Find where the given text appears and provide that cell's center as (X, Y) coordinate. 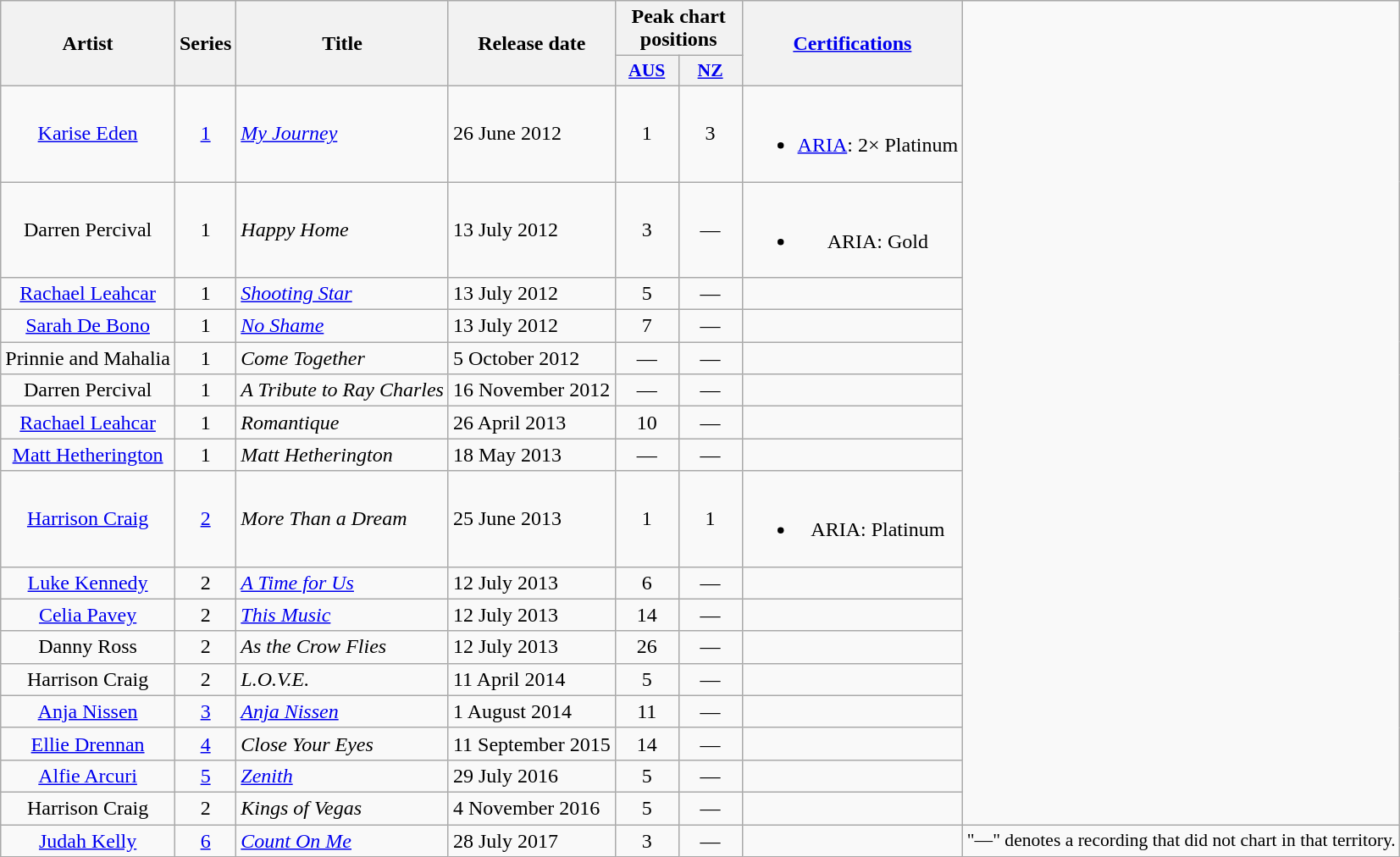
26 June 2012 (532, 134)
11 September 2015 (532, 744)
Danny Ross (88, 647)
Prinnie and Mahalia (88, 358)
No Shame (342, 326)
26 April 2013 (532, 423)
Certifications (852, 44)
7 (647, 326)
Count On Me (342, 841)
Ellie Drennan (88, 744)
4 November 2016 (532, 808)
Alfie Arcuri (88, 776)
Luke Kennedy (88, 583)
A Tribute to Ray Charles (342, 390)
ARIA: Gold (852, 229)
Judah Kelly (88, 841)
Release date (532, 44)
Come Together (342, 358)
A Time for Us (342, 583)
My Journey (342, 134)
28 July 2017 (532, 841)
11 April 2014 (532, 679)
Peak chart positions (678, 29)
L.O.V.E. (342, 679)
"—" denotes a recording that did not chart in that territory. (1181, 841)
11 (647, 711)
Happy Home (342, 229)
This Music (342, 615)
Celia Pavey (88, 615)
Title (342, 44)
As the Crow Flies (342, 647)
25 June 2013 (532, 518)
Kings of Vegas (342, 808)
ARIA: Platinum (852, 518)
Artist (88, 44)
Karise Eden (88, 134)
26 (647, 647)
10 (647, 423)
Series (205, 44)
1 August 2014 (532, 711)
Romantique (342, 423)
More Than a Dream (342, 518)
5 October 2012 (532, 358)
16 November 2012 (532, 390)
18 May 2013 (532, 455)
4 (205, 744)
ARIA: 2× Platinum (852, 134)
Zenith (342, 776)
Close Your Eyes (342, 744)
NZ (710, 71)
Sarah De Bono (88, 326)
Shooting Star (342, 294)
AUS (647, 71)
29 July 2016 (532, 776)
